For the text-containing cell, return its midpoint in (X, Y) coordinate format. 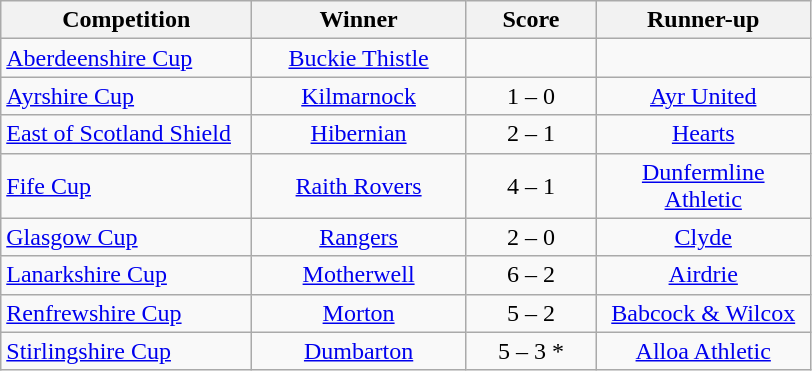
Lanarkshire Cup (126, 275)
Morton (359, 313)
Aberdeenshire Cup (126, 58)
Dunfermline Athletic (703, 186)
Ayrshire Cup (126, 96)
2 – 0 (530, 237)
Ayr United (703, 96)
Alloa Athletic (703, 351)
Babcock & Wilcox (703, 313)
Airdrie (703, 275)
6 – 2 (530, 275)
Dumbarton (359, 351)
2 – 1 (530, 134)
Raith Rovers (359, 186)
Kilmarnock (359, 96)
1 – 0 (530, 96)
Runner-up (703, 20)
4 – 1 (530, 186)
5 – 2 (530, 313)
Hibernian (359, 134)
Renfrewshire Cup (126, 313)
5 – 3 * (530, 351)
Winner (359, 20)
Glasgow Cup (126, 237)
Rangers (359, 237)
Fife Cup (126, 186)
Clyde (703, 237)
Competition (126, 20)
Hearts (703, 134)
Score (530, 20)
East of Scotland Shield (126, 134)
Motherwell (359, 275)
Stirlingshire Cup (126, 351)
Buckie Thistle (359, 58)
